Locate the cell with the specified text and output its [x, y] center coordinate. 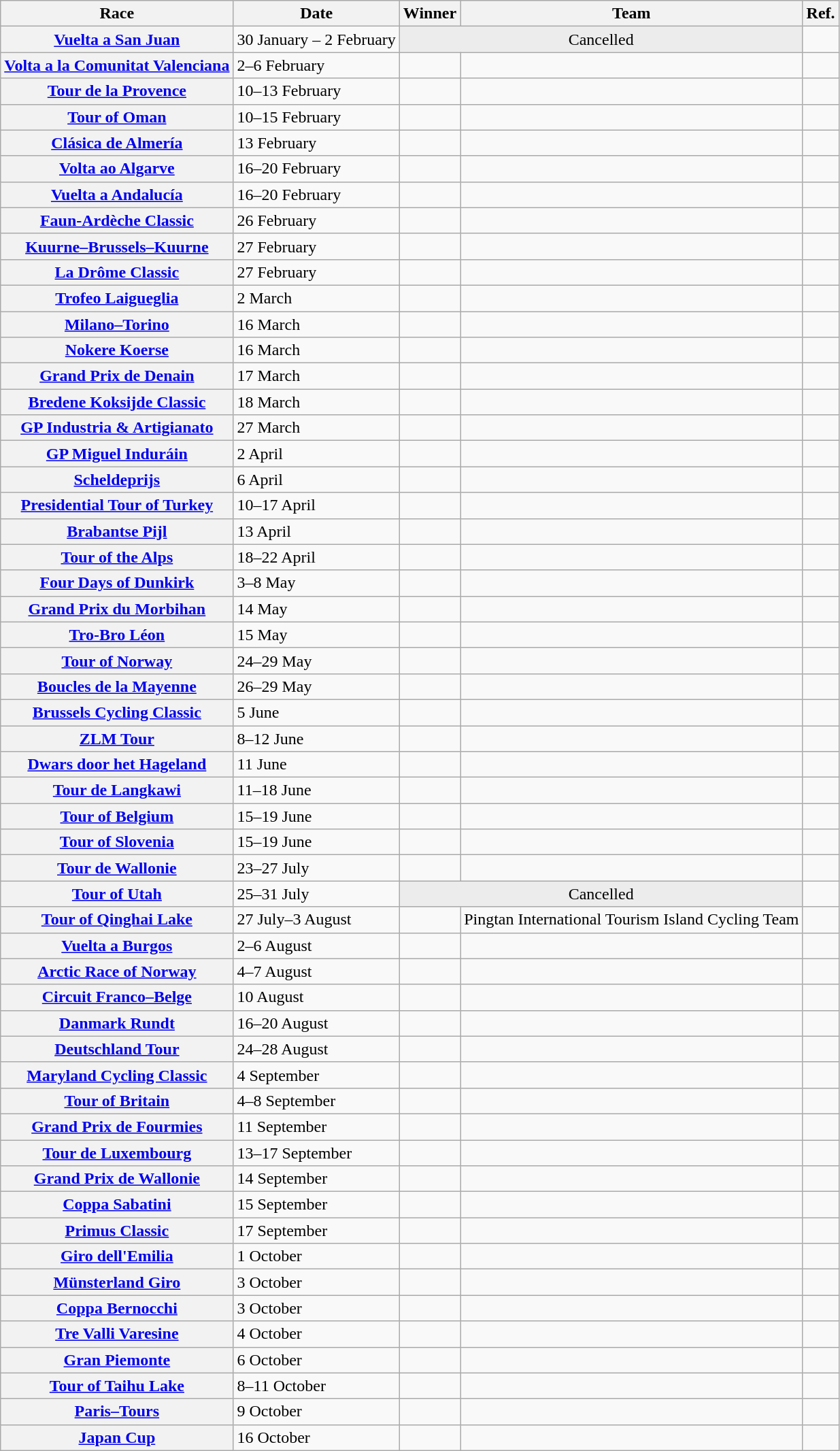
Arctic Race of Norway [117, 971]
10–15 February [316, 117]
Faun-Ardèche Classic [117, 220]
Volta a la Comunitat Valenciana [117, 65]
Vuelta a Burgos [117, 946]
15 May [316, 635]
10 August [316, 997]
Brabantse Pijl [117, 531]
3–8 May [316, 583]
Danmark Rundt [117, 1023]
Coppa Bernocchi [117, 1308]
6 October [316, 1360]
18 March [316, 402]
Tour de Wallonie [117, 868]
Kuurne–Brussels–Kuurne [117, 246]
Vuelta a San Juan [117, 39]
24–29 May [316, 661]
GP Industria & Artigianato [117, 428]
14 May [316, 609]
4 October [316, 1334]
11 September [316, 1127]
13 February [316, 143]
Milano–Torino [117, 324]
Four Days of Dunkirk [117, 583]
Tour of Taihu Lake [117, 1386]
27 March [316, 428]
30 January – 2 February [316, 39]
Japan Cup [117, 1437]
Tour de Luxembourg [117, 1153]
GP Miguel Induráin [117, 454]
26–29 May [316, 686]
2 April [316, 454]
Deutschland Tour [117, 1049]
4–7 August [316, 971]
Grand Prix de Denain [117, 376]
8–11 October [316, 1386]
Grand Prix de Fourmies [117, 1127]
Maryland Cycling Classic [117, 1075]
24–28 August [316, 1049]
10–17 April [316, 505]
Boucles de la Mayenne [117, 686]
Tour of Qinghai Lake [117, 920]
Date [316, 14]
17 March [316, 376]
23–27 July [316, 868]
Primus Classic [117, 1231]
Tro-Bro Léon [117, 635]
Nokere Koerse [117, 350]
Vuelta a Andalucía [117, 195]
25–31 July [316, 894]
Dwars door het Hageland [117, 765]
Gran Piemonte [117, 1360]
2 March [316, 298]
Coppa Sabatini [117, 1205]
16–20 August [316, 1023]
Scheldeprijs [117, 480]
Paris–Tours [117, 1412]
14 September [316, 1179]
1 October [316, 1256]
Brussels Cycling Classic [117, 712]
Circuit Franco–Belge [117, 997]
17 September [316, 1231]
11–18 June [316, 790]
13 April [316, 531]
Presidential Tour of Turkey [117, 505]
18–22 April [316, 557]
2–6 February [316, 65]
13–17 September [316, 1153]
16 October [316, 1437]
4 September [316, 1075]
Tour of Utah [117, 894]
Tour of Oman [117, 117]
Clásica de Almería [117, 143]
26 February [316, 220]
27 July–3 August [316, 920]
15 September [316, 1205]
8–12 June [316, 738]
La Drôme Classic [117, 272]
Team [631, 14]
Tour de Langkawi [117, 790]
Tre Valli Varesine [117, 1334]
Winner [430, 14]
Tour de la Provence [117, 91]
Bredene Koksijde Classic [117, 402]
Race [117, 14]
ZLM Tour [117, 738]
Tour of Britain [117, 1101]
Pingtan International Tourism Island Cycling Team [631, 920]
Trofeo Laigueglia [117, 298]
Tour of Slovenia [117, 842]
Grand Prix de Wallonie [117, 1179]
Tour of the Alps [117, 557]
9 October [316, 1412]
2–6 August [316, 946]
Münsterland Giro [117, 1282]
11 June [316, 765]
5 June [316, 712]
4–8 September [316, 1101]
Tour of Belgium [117, 816]
10–13 February [316, 91]
Ref. [820, 14]
Grand Prix du Morbihan [117, 609]
Giro dell'Emilia [117, 1256]
6 April [316, 480]
Volta ao Algarve [117, 169]
Tour of Norway [117, 661]
